Scan for the cell matching the given text and deliver its [X, Y] coordinate at center. 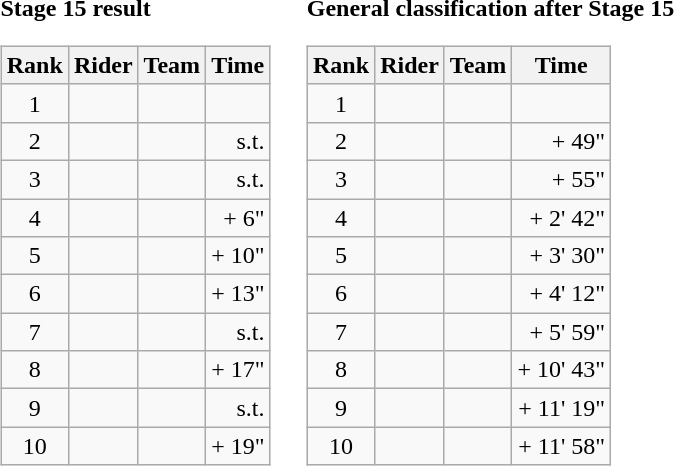
+ 10" [238, 256]
+ 10' 43" [562, 370]
+ 6" [238, 217]
+ 3' 30" [562, 256]
+ 5' 59" [562, 332]
+ 11' 58" [562, 446]
+ 13" [238, 294]
+ 19" [238, 446]
+ 17" [238, 370]
+ 2' 42" [562, 217]
+ 4' 12" [562, 294]
+ 11' 19" [562, 408]
+ 55" [562, 179]
+ 49" [562, 141]
